Pinpoint the cell where the given text exists, returning its (x, y) midpoint coordinate. 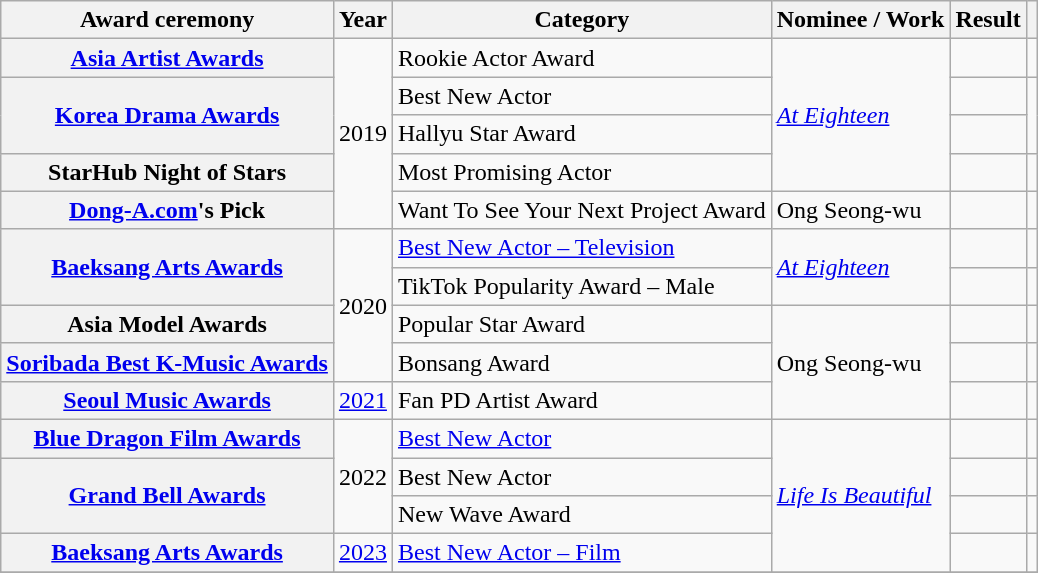
Category (582, 20)
StarHub Night of Stars (168, 172)
Best New Actor – Television (582, 248)
Rookie Actor Award (582, 58)
2023 (362, 553)
2022 (362, 476)
Life Is Beautiful (860, 495)
TikTok Popularity Award – Male (582, 286)
Fan PD Artist Award (582, 400)
Dong-A.com's Pick (168, 210)
New Wave Award (582, 515)
Asia Artist Awards (168, 58)
Want To See Your Next Project Award (582, 210)
Award ceremony (168, 20)
Bonsang Award (582, 362)
Nominee / Work (860, 20)
Asia Model Awards (168, 324)
2021 (362, 400)
Best New Actor – Film (582, 553)
2020 (362, 305)
Korea Drama Awards (168, 115)
Most Promising Actor (582, 172)
Popular Star Award (582, 324)
2019 (362, 134)
Blue Dragon Film Awards (168, 438)
Hallyu Star Award (582, 134)
Seoul Music Awards (168, 400)
Result (988, 20)
Soribada Best K-Music Awards (168, 362)
Year (362, 20)
Grand Bell Awards (168, 496)
